Detect which cell encompasses the target text, then output its [X, Y] center coordinate. 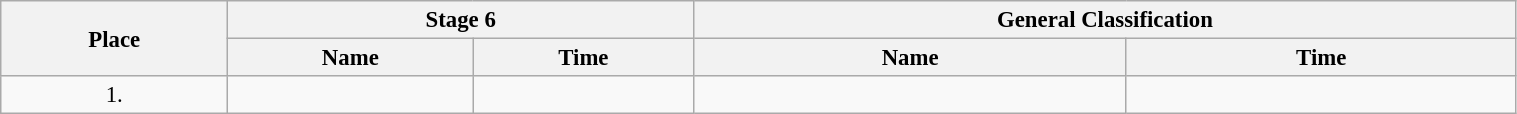
General Classification [1105, 20]
Place [114, 38]
1. [114, 95]
Stage 6 [461, 20]
